Search for the cell housing the specified text and yield its [x, y] center coordinate. 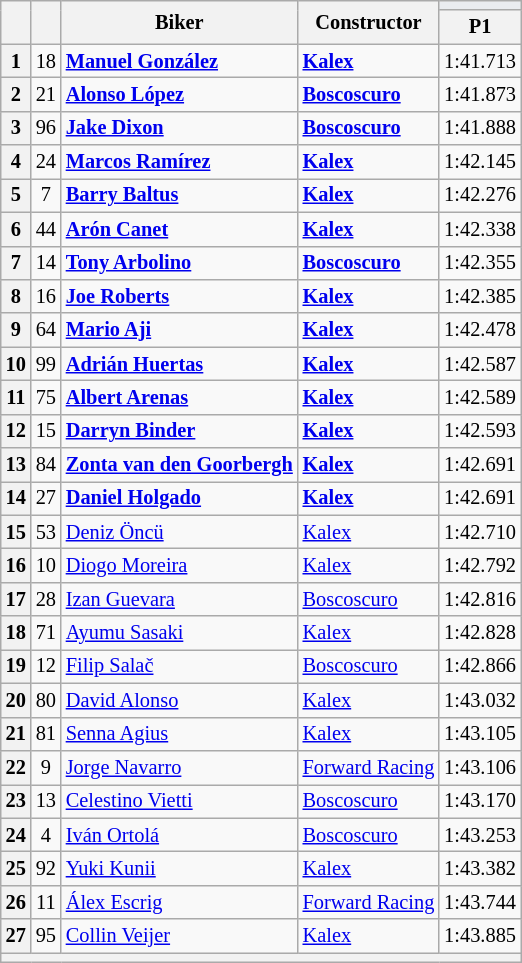
Collin Veijer [180, 936]
1:42.276 [480, 195]
99 [46, 364]
92 [46, 868]
David Alonso [180, 700]
20 [16, 700]
1:41.873 [480, 94]
Filip Salač [180, 666]
1:43.170 [480, 801]
80 [46, 700]
71 [46, 633]
1:42.338 [480, 229]
1:42.816 [480, 599]
Albert Arenas [180, 397]
1:42.866 [480, 666]
Marcos Ramírez [180, 162]
1:42.710 [480, 532]
1:43.032 [480, 700]
Adrián Huertas [180, 364]
5 [16, 195]
17 [16, 599]
1:42.828 [480, 633]
1:43.105 [480, 734]
19 [16, 666]
64 [46, 330]
23 [16, 801]
26 [16, 902]
Iván Ortolá [180, 835]
1:41.713 [480, 61]
84 [46, 465]
Daniel Holgado [180, 498]
Jake Dixon [180, 128]
Yuki Kunii [180, 868]
25 [16, 868]
6 [16, 229]
1:42.587 [480, 364]
Constructor [369, 22]
Celestino Vietti [180, 801]
1:41.888 [480, 128]
28 [46, 599]
1:43.253 [480, 835]
1:42.792 [480, 565]
1:43.382 [480, 868]
Diogo Moreira [180, 565]
Zonta van den Goorbergh [180, 465]
Álex Escrig [180, 902]
1:42.355 [480, 263]
Alonso López [180, 94]
1:43.744 [480, 902]
1 [16, 61]
1:42.385 [480, 296]
Manuel González [180, 61]
75 [46, 397]
Darryn Binder [180, 431]
1:42.593 [480, 431]
1:42.145 [480, 162]
2 [16, 94]
3 [16, 128]
1:42.589 [480, 397]
8 [16, 296]
Joe Roberts [180, 296]
81 [46, 734]
Jorge Navarro [180, 767]
1:43.885 [480, 936]
Tony Arbolino [180, 263]
Senna Agius [180, 734]
22 [16, 767]
Mario Aji [180, 330]
Ayumu Sasaki [180, 633]
Barry Baltus [180, 195]
96 [46, 128]
95 [46, 936]
Arón Canet [180, 229]
53 [46, 532]
Deniz Öncü [180, 532]
44 [46, 229]
P1 [480, 27]
1:43.106 [480, 767]
Biker [180, 22]
Izan Guevara [180, 599]
1:42.478 [480, 330]
